Pinpoint the cell where the given text exists, returning its [X, Y] midpoint coordinate. 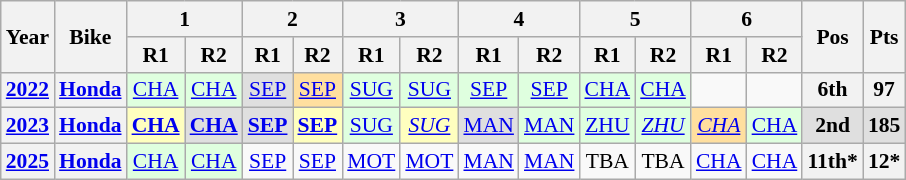
6 [746, 19]
5 [634, 19]
3 [400, 19]
2023 [28, 126]
2022 [28, 90]
2025 [28, 162]
Year [28, 36]
Bike [90, 36]
185 [884, 126]
12* [884, 162]
Pts [884, 36]
Pos [832, 36]
1 [185, 19]
4 [518, 19]
2nd [832, 126]
97 [884, 90]
11th* [832, 162]
2 [292, 19]
6th [832, 90]
